Pinpoint the cell where the given text exists, returning its [x, y] midpoint coordinate. 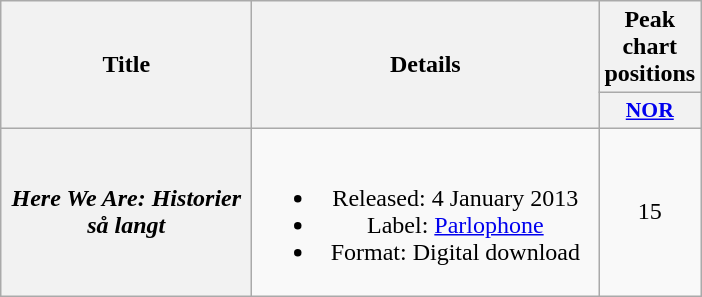
Peak chart positions [650, 47]
Details [426, 65]
NOR [650, 111]
15 [650, 212]
Released: 4 January 2013Label: ParlophoneFormat: Digital download [426, 212]
Title [126, 65]
Here We Are: Historier så langt [126, 212]
